Return [x, y] of the center of cell containing provided text 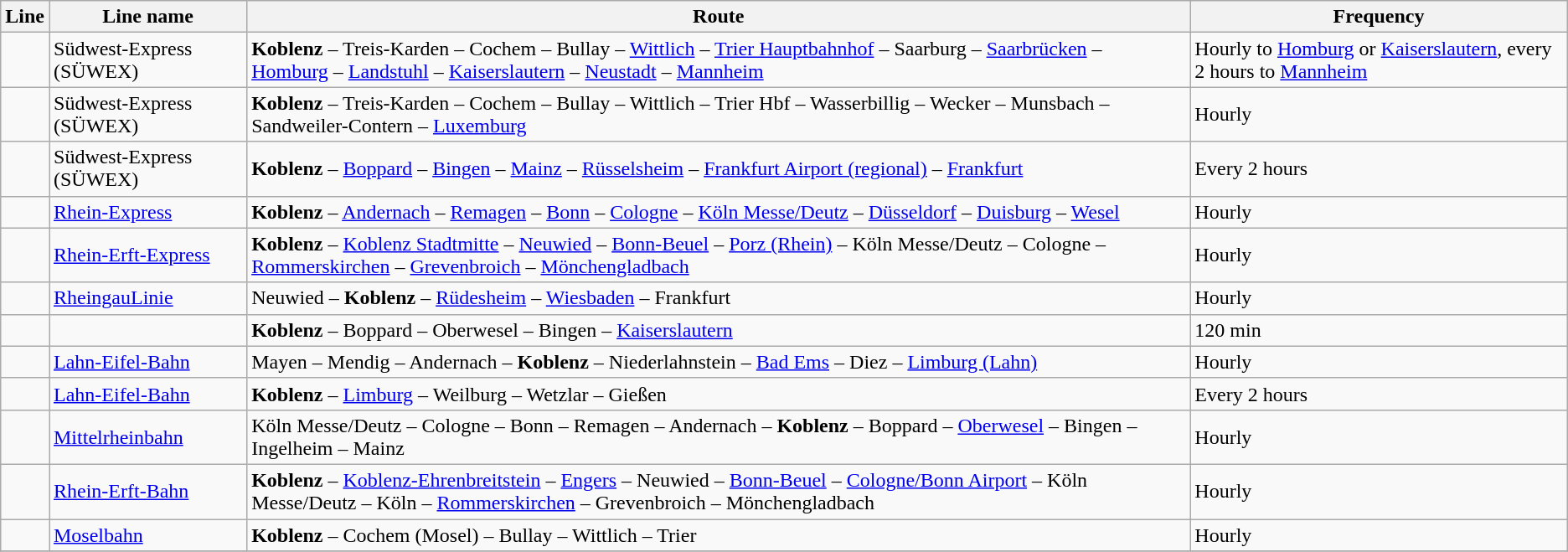
Neuwied – Koblenz – Rüdesheim – Wiesbaden – Frankfurt [719, 298]
Mittelrheinbahn [147, 437]
Koblenz – Treis-Karden – Cochem – Bullay – Wittlich – Trier Hbf – Wasserbillig – Wecker – Munsbach – Sandweiler-Contern – Luxemburg [719, 114]
Line [25, 17]
Rhein-Erft-Express [147, 255]
Rhein-Erft-Bahn [147, 491]
Köln Messe/Deutz – Cologne – Bonn – Remagen – Andernach – Koblenz – Boppard – Oberwesel – Bingen – Ingelheim – Mainz [719, 437]
Hourly to Homburg or Kaiserslautern, every 2 hours to Mannheim [1379, 60]
Koblenz – Cochem (Mosel) – Bullay – Wittlich – Trier [719, 535]
Frequency [1379, 17]
RheingauLinie [147, 298]
Rhein-Express [147, 212]
Route [719, 17]
120 min [1379, 330]
Koblenz – Limburg – Weilburg – Wetzlar – Gießen [719, 394]
Line name [147, 17]
Koblenz – Andernach – Remagen – Bonn – Cologne – Köln Messe/Deutz – Düsseldorf – Duisburg – Wesel [719, 212]
Koblenz – Boppard – Bingen – Mainz – Rüsselsheim – Frankfurt Airport (regional) – Frankfurt [719, 169]
Mayen – Mendig – Andernach – Koblenz – Niederlahnstein – Bad Ems – Diez – Limburg (Lahn) [719, 362]
Koblenz – Boppard – Oberwesel – Bingen – Kaiserslautern [719, 330]
Moselbahn [147, 535]
Koblenz – Koblenz Stadtmitte – Neuwied – Bonn-Beuel – Porz (Rhein) – Köln Messe/Deutz – Cologne – Rommerskirchen – Grevenbroich – Mönchengladbach [719, 255]
